Search for the cell housing the specified text and yield its [x, y] center coordinate. 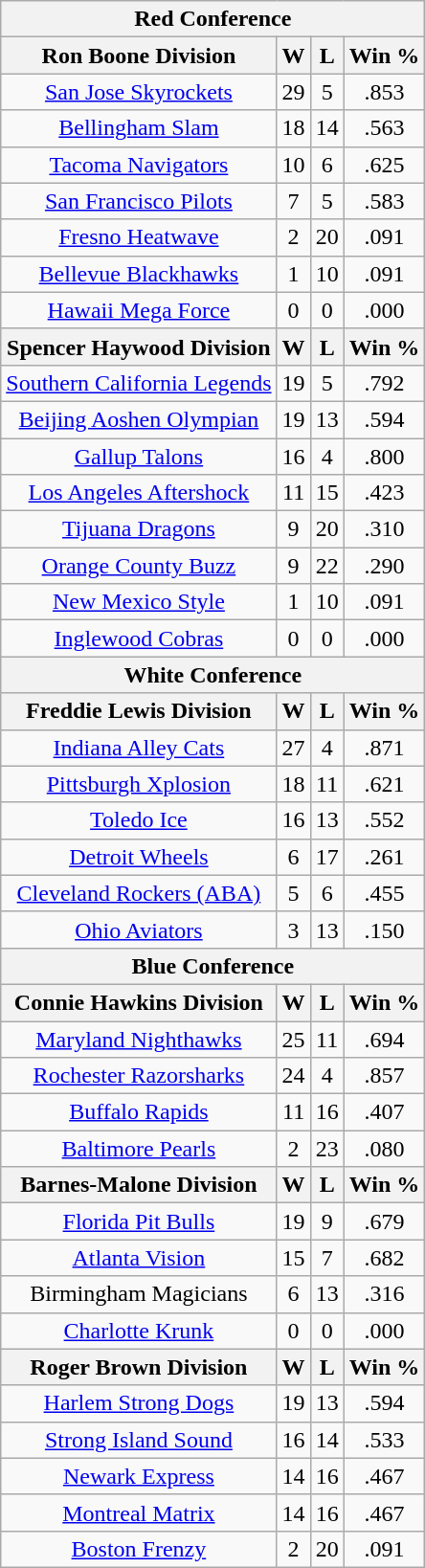
.682 [385, 1258]
Spencer Haywood Division [139, 347]
Orange County Buzz [139, 566]
.423 [385, 493]
.792 [385, 383]
Rochester Razorsharks [139, 1076]
Connie Hawkins Division [139, 1002]
Cleveland Rockers (ABA) [139, 893]
.533 [385, 1440]
Harlem Strong Dogs [139, 1403]
Fresno Heatwave [139, 237]
24 [293, 1076]
Pittsburgh Xplosion [139, 784]
.800 [385, 457]
.853 [385, 92]
.552 [385, 820]
Hawaii Mega Force [139, 310]
Tacoma Navigators [139, 165]
17 [327, 857]
.407 [385, 1112]
.455 [385, 893]
Red Conference [212, 19]
Strong Island Sound [139, 1440]
Buffalo Rapids [139, 1112]
.857 [385, 1076]
San Francisco Pilots [139, 201]
.694 [385, 1039]
Boston Frenzy [139, 1549]
Baltimore Pearls [139, 1149]
Gallup Talons [139, 457]
.261 [385, 857]
.316 [385, 1294]
Newark Express [139, 1476]
Indiana Alley Cats [139, 748]
Bellingham Slam [139, 128]
.563 [385, 128]
Montreal Matrix [139, 1512]
Southern California Legends [139, 383]
Detroit Wheels [139, 857]
Roger Brown Division [139, 1367]
Ohio Aviators [139, 930]
.871 [385, 748]
Bellevue Blackhawks [139, 274]
.310 [385, 529]
25 [293, 1039]
.150 [385, 930]
Atlanta Vision [139, 1258]
.679 [385, 1221]
29 [293, 92]
.080 [385, 1149]
3 [293, 930]
.625 [385, 165]
Tijuana Dragons [139, 529]
Charlotte Krunk [139, 1331]
.290 [385, 566]
27 [293, 748]
Beijing Aoshen Olympian [139, 419]
White Conference [212, 675]
.621 [385, 784]
San Jose Skyrockets [139, 92]
Barnes-Malone Division [139, 1185]
.583 [385, 201]
Maryland Nighthawks [139, 1039]
Freddie Lewis Division [139, 711]
Los Angeles Aftershock [139, 493]
23 [327, 1149]
New Mexico Style [139, 602]
Florida Pit Bulls [139, 1221]
Birmingham Magicians [139, 1294]
Inglewood Cobras [139, 638]
Toledo Ice [139, 820]
22 [327, 566]
Ron Boone Division [139, 56]
Blue Conference [212, 966]
